Scan for the cell matching the given text and deliver its (X, Y) coordinate at center. 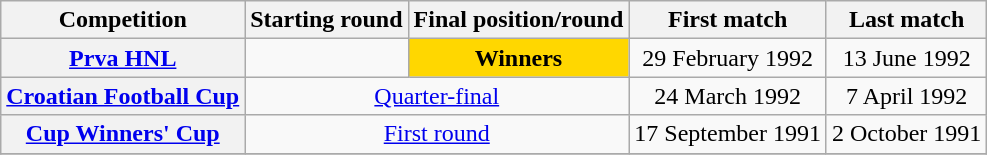
First round (437, 134)
Croatian Football Cup (123, 96)
13 June 1992 (906, 58)
24 March 1992 (728, 96)
Winners (518, 58)
2 October 1991 (906, 134)
Last match (906, 20)
17 September 1991 (728, 134)
Starting round (326, 20)
Prva HNL (123, 58)
Final position/round (518, 20)
Competition (123, 20)
Cup Winners' Cup (123, 134)
7 April 1992 (906, 96)
29 February 1992 (728, 58)
Quarter-final (437, 96)
First match (728, 20)
